Extract the (x, y) coordinate from the center of the cell holding the provided text.  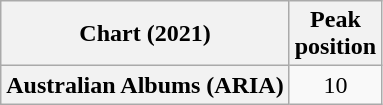
Chart (2021) (145, 34)
10 (335, 85)
Peakposition (335, 34)
Australian Albums (ARIA) (145, 85)
